From the cell containing the given text, extract its center point as (x, y) coordinate. 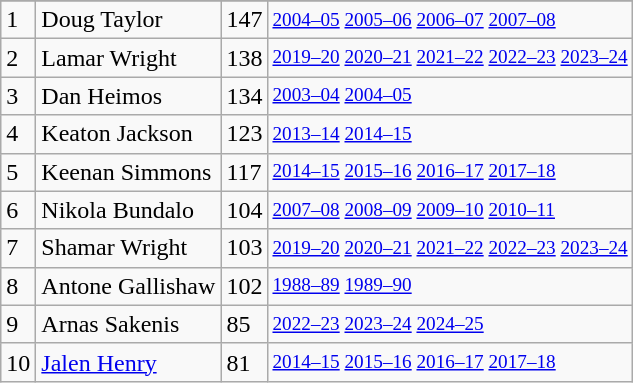
138 (244, 58)
85 (244, 324)
Doug Taylor (128, 20)
Keaton Jackson (128, 134)
10 (18, 362)
134 (244, 96)
2003–04 2004–05 (450, 96)
Nikola Bundalo (128, 210)
Lamar Wright (128, 58)
1988–89 1989–90 (450, 286)
2022–23 2023–24 2024–25 (450, 324)
2013–14 2014–15 (450, 134)
147 (244, 20)
123 (244, 134)
8 (18, 286)
Antone Gallishaw (128, 286)
1 (18, 20)
9 (18, 324)
Jalen Henry (128, 362)
102 (244, 286)
2004–05 2005–06 2006–07 2007–08 (450, 20)
Dan Heimos (128, 96)
81 (244, 362)
Shamar Wright (128, 248)
2 (18, 58)
3 (18, 96)
5 (18, 172)
7 (18, 248)
Arnas Sakenis (128, 324)
2007–08 2008–09 2009–10 2010–11 (450, 210)
6 (18, 210)
103 (244, 248)
4 (18, 134)
117 (244, 172)
104 (244, 210)
Keenan Simmons (128, 172)
